Detect which cell encompasses the target text, then output its [x, y] center coordinate. 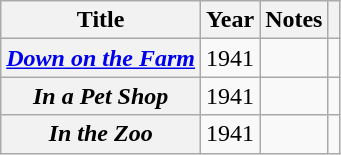
In a Pet Shop [101, 96]
Year [230, 20]
In the Zoo [101, 134]
Title [101, 20]
Notes [294, 20]
Down on the Farm [101, 58]
